Output the (X, Y) coordinate of the center of the cell containing the given text.  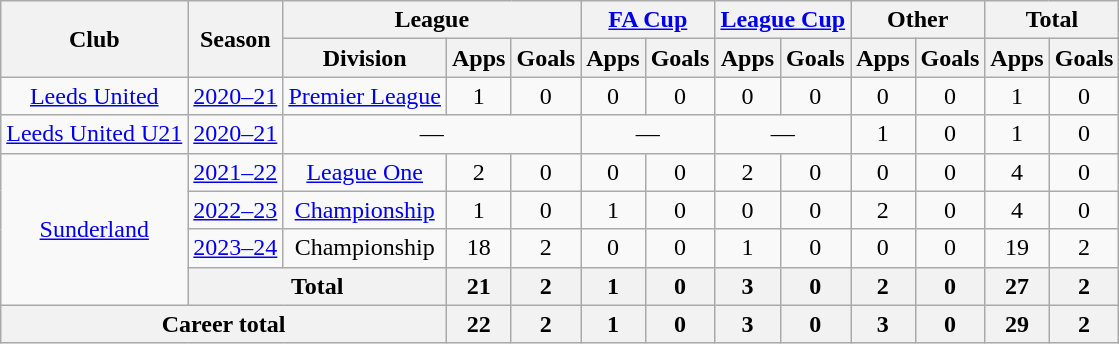
Premier League (365, 96)
27 (1017, 286)
Leeds United (94, 96)
18 (479, 248)
Club (94, 39)
Other (918, 20)
2023–24 (236, 248)
Sunderland (94, 229)
League Cup (783, 20)
Career total (224, 324)
Season (236, 39)
19 (1017, 248)
Division (365, 58)
21 (479, 286)
29 (1017, 324)
2021–22 (236, 172)
FA Cup (648, 20)
2022–23 (236, 210)
League One (365, 172)
Leeds United U21 (94, 134)
22 (479, 324)
League (432, 20)
